Identify which cell holds the provided text, then report its [x, y] central coordinate. 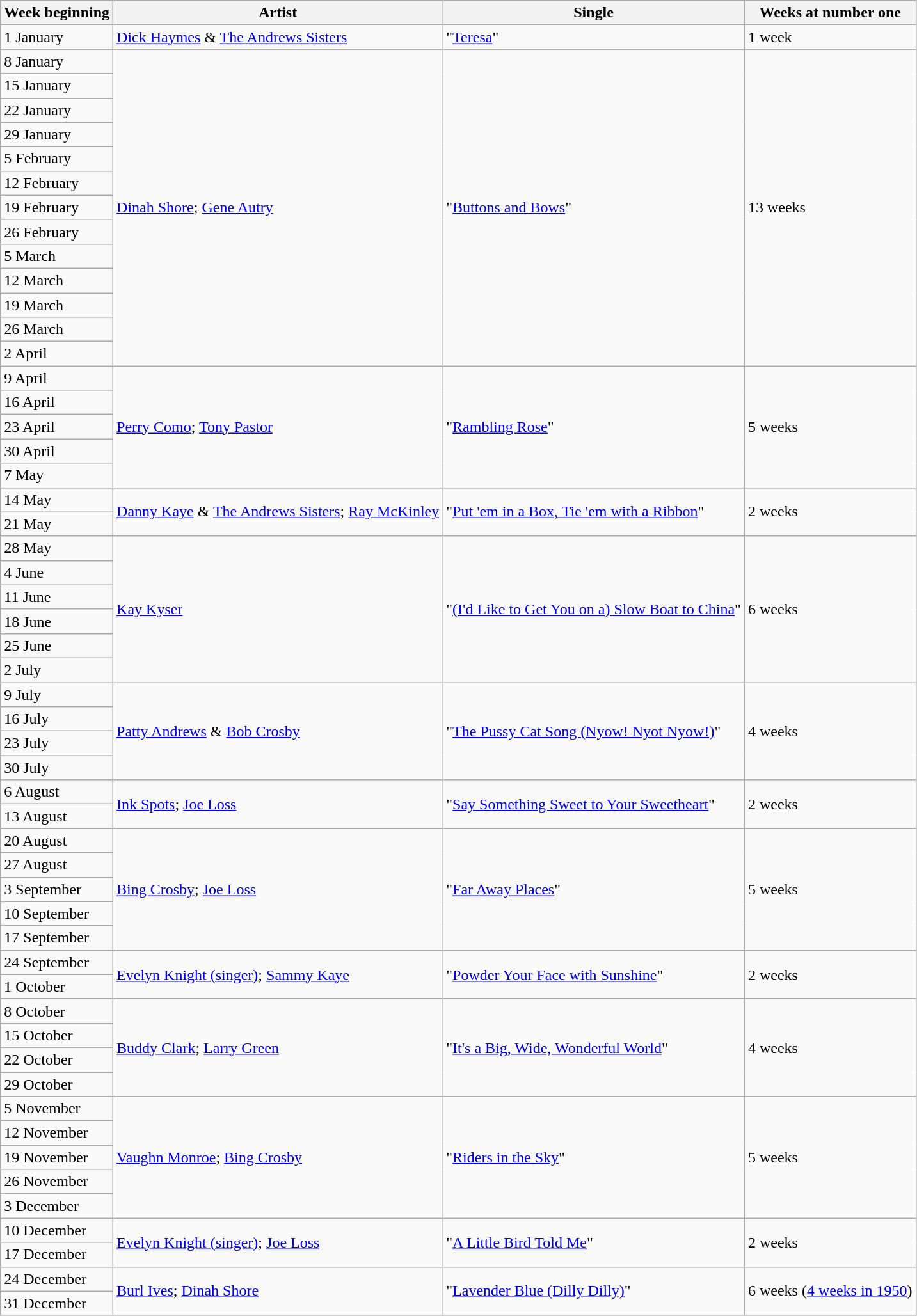
10 December [57, 1230]
3 September [57, 889]
Dinah Shore; Gene Autry [278, 207]
Kay Kyser [278, 609]
30 April [57, 451]
"Far Away Places" [594, 889]
"Riders in the Sky" [594, 1157]
20 August [57, 841]
14 May [57, 500]
19 March [57, 305]
7 May [57, 475]
Patty Andrews & Bob Crosby [278, 731]
18 June [57, 621]
28 May [57, 548]
"Say Something Sweet to Your Sweetheart" [594, 804]
"(I'd Like to Get You on a) Slow Boat to China" [594, 609]
13 weeks [830, 207]
17 December [57, 1255]
30 July [57, 768]
Perry Como; Tony Pastor [278, 427]
19 November [57, 1157]
13 August [57, 816]
Evelyn Knight (singer); Joe Loss [278, 1242]
9 July [57, 694]
"Powder Your Face with Sunshine" [594, 974]
16 April [57, 402]
"Buttons and Bows" [594, 207]
10 September [57, 914]
4 June [57, 573]
26 February [57, 232]
"Lavender Blue (Dilly Dilly)" [594, 1291]
6 weeks (4 weeks in 1950) [830, 1291]
"Put 'em in a Box, Tie 'em with a Ribbon" [594, 512]
Dick Haymes & The Andrews Sisters [278, 37]
29 January [57, 134]
"Rambling Rose" [594, 427]
3 December [57, 1206]
24 December [57, 1279]
31 December [57, 1303]
16 July [57, 719]
5 February [57, 159]
17 September [57, 938]
Buddy Clark; Larry Green [278, 1047]
6 August [57, 792]
1 October [57, 987]
2 April [57, 354]
"Teresa" [594, 37]
Evelyn Knight (singer); Sammy Kaye [278, 974]
26 November [57, 1182]
"The Pussy Cat Song (Nyow! Nyot Nyow!)" [594, 731]
Artist [278, 13]
Danny Kaye & The Andrews Sisters; Ray McKinley [278, 512]
26 March [57, 329]
5 November [57, 1109]
Burl Ives; Dinah Shore [278, 1291]
29 October [57, 1084]
23 July [57, 743]
22 October [57, 1059]
27 August [57, 865]
"It's a Big, Wide, Wonderful World" [594, 1047]
15 January [57, 86]
23 April [57, 427]
22 January [57, 110]
11 June [57, 597]
1 week [830, 37]
15 October [57, 1035]
19 February [57, 207]
Week beginning [57, 13]
12 November [57, 1133]
Vaughn Monroe; Bing Crosby [278, 1157]
Bing Crosby; Joe Loss [278, 889]
5 March [57, 256]
9 April [57, 378]
24 September [57, 962]
21 May [57, 524]
6 weeks [830, 609]
8 October [57, 1011]
Weeks at number one [830, 13]
12 March [57, 280]
1 January [57, 37]
"A Little Bird Told Me" [594, 1242]
Ink Spots; Joe Loss [278, 804]
25 June [57, 646]
Single [594, 13]
8 January [57, 61]
2 July [57, 670]
12 February [57, 183]
